Pinpoint the cell where the given text exists, returning its [x, y] midpoint coordinate. 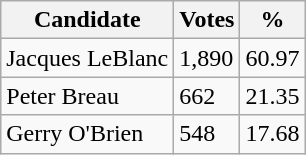
Candidate [88, 20]
Gerry O'Brien [88, 134]
60.97 [272, 58]
Peter Breau [88, 96]
1,890 [207, 58]
% [272, 20]
662 [207, 96]
21.35 [272, 96]
Votes [207, 20]
548 [207, 134]
Jacques LeBlanc [88, 58]
17.68 [272, 134]
